Locate the cell with the specified text and output its (X, Y) center coordinate. 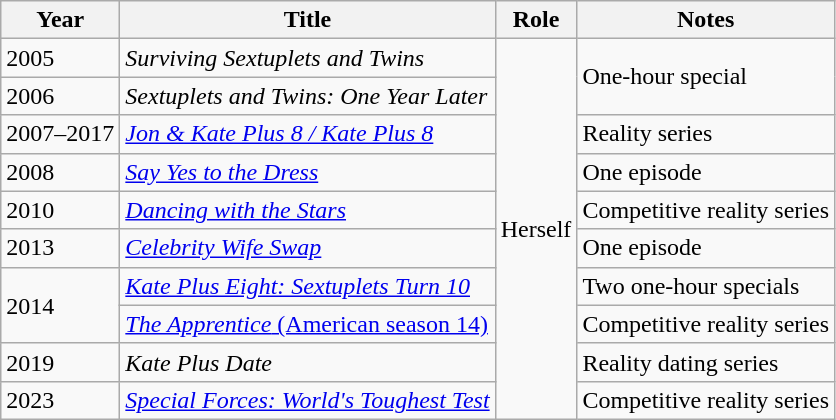
Kate Plus Date (308, 362)
2008 (60, 172)
2006 (60, 96)
Kate Plus Eight: Sextuplets Turn 10 (308, 286)
Reality series (706, 134)
2019 (60, 362)
2010 (60, 210)
2014 (60, 305)
One-hour special (706, 77)
Notes (706, 20)
2005 (60, 58)
Dancing with the Stars (308, 210)
Surviving Sextuplets and Twins (308, 58)
Herself (536, 230)
Two one-hour specials (706, 286)
Reality dating series (706, 362)
Sextuplets and Twins: One Year Later (308, 96)
Role (536, 20)
2023 (60, 400)
2007–2017 (60, 134)
Special Forces: World's Toughest Test (308, 400)
The Apprentice (American season 14) (308, 324)
Title (308, 20)
Celebrity Wife Swap (308, 248)
Jon & Kate Plus 8 / Kate Plus 8 (308, 134)
2013 (60, 248)
Say Yes to the Dress (308, 172)
Year (60, 20)
